Identify which cell holds the provided text, then report its (X, Y) central coordinate. 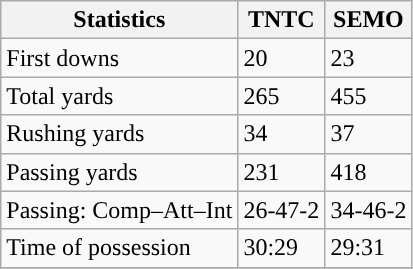
SEMO (368, 20)
231 (282, 172)
34 (282, 134)
Passing yards (120, 172)
265 (282, 96)
First downs (120, 58)
455 (368, 96)
29:31 (368, 248)
20 (282, 58)
Statistics (120, 20)
37 (368, 134)
34-46-2 (368, 210)
26-47-2 (282, 210)
Time of possession (120, 248)
30:29 (282, 248)
Total yards (120, 96)
23 (368, 58)
TNTC (282, 20)
Passing: Comp–Att–Int (120, 210)
418 (368, 172)
Rushing yards (120, 134)
